Determine the (x, y) coordinate at the center of the cell enclosing the given text.  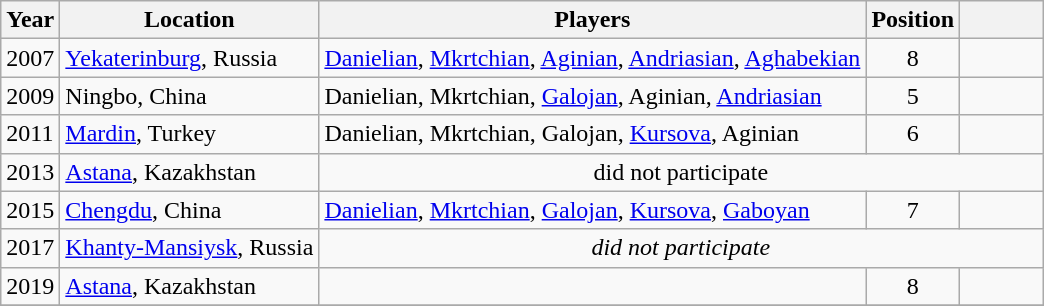
2011 (30, 134)
2009 (30, 96)
Yekaterinburg, Russia (190, 58)
Position (913, 20)
2007 (30, 58)
6 (913, 134)
Danielian, Mkrtchian, Galojan, Kursova, Gaboyan (592, 210)
Ningbo, China (190, 96)
Khanty-Mansiysk, Russia (190, 248)
Danielian, Mkrtchian, Galojan, Aginian, Andriasian (592, 96)
2019 (30, 286)
Year (30, 20)
Players (592, 20)
Danielian, Mkrtchian, Galojan, Kursova, Aginian (592, 134)
Location (190, 20)
Chengdu, China (190, 210)
7 (913, 210)
2015 (30, 210)
Danielian, Mkrtchian, Aginian, Andriasian, Aghabekian (592, 58)
Mardin, Turkey (190, 134)
5 (913, 96)
2017 (30, 248)
2013 (30, 172)
